Detect which cell encompasses the target text, then output its (x, y) center coordinate. 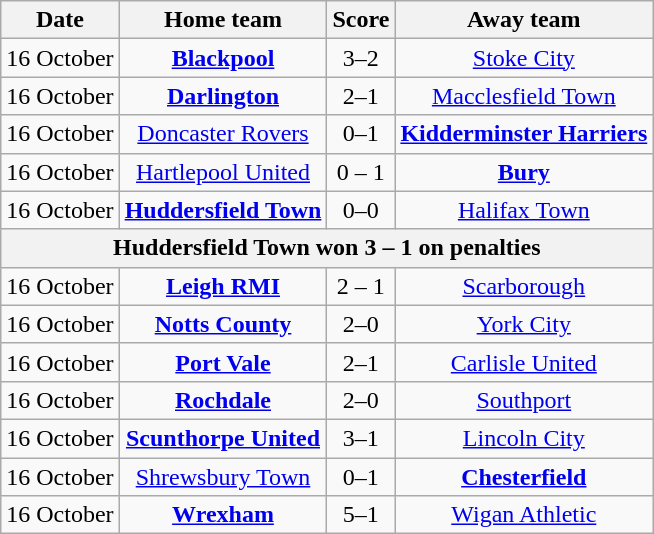
Leigh RMI (223, 286)
3–1 (361, 438)
Score (361, 20)
Doncaster Rovers (223, 134)
Huddersfield Town (223, 210)
Notts County (223, 324)
York City (524, 324)
2 – 1 (361, 286)
Date (60, 20)
Huddersfield Town won 3 – 1 on penalties (327, 248)
Halifax Town (524, 210)
Carlisle United (524, 362)
5–1 (361, 515)
Scunthorpe United (223, 438)
Kidderminster Harriers (524, 134)
Stoke City (524, 58)
Scarborough (524, 286)
Macclesfield Town (524, 96)
Wrexham (223, 515)
Hartlepool United (223, 172)
Darlington (223, 96)
Shrewsbury Town (223, 477)
Away team (524, 20)
Blackpool (223, 58)
Wigan Athletic (524, 515)
0 – 1 (361, 172)
Port Vale (223, 362)
Southport (524, 400)
Home team (223, 20)
Rochdale (223, 400)
0–0 (361, 210)
Lincoln City (524, 438)
Bury (524, 172)
3–2 (361, 58)
Chesterfield (524, 477)
